Capture the cell that displays the provided text and extract its (x, y) central coordinate. 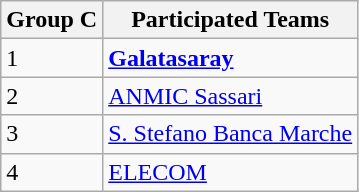
2 (52, 96)
3 (52, 134)
Galatasaray (230, 58)
4 (52, 172)
1 (52, 58)
S. Stefano Banca Marche (230, 134)
ANMIC Sassari (230, 96)
Group C (52, 20)
Participated Teams (230, 20)
ELECOM (230, 172)
